Return the [x, y] coordinate for the center point of the cell that contains the specified text.  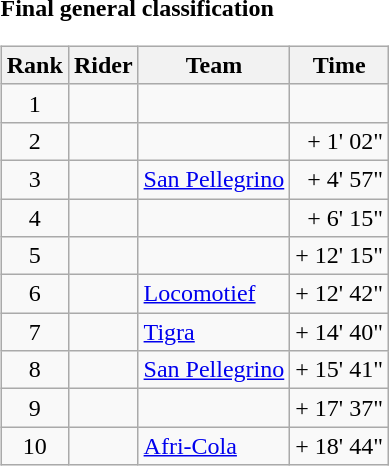
1 [34, 103]
3 [34, 179]
9 [34, 408]
6 [34, 294]
+ 17' 37" [340, 408]
Tigra [214, 332]
2 [34, 141]
Locomotief [214, 294]
+ 4' 57" [340, 179]
+ 18' 44" [340, 446]
+ 1' 02" [340, 141]
10 [34, 446]
+ 14' 40" [340, 332]
7 [34, 332]
+ 12' 42" [340, 294]
8 [34, 370]
4 [34, 217]
+ 12' 15" [340, 256]
Time [340, 65]
+ 15' 41" [340, 370]
5 [34, 256]
+ 6' 15" [340, 217]
Rank [34, 65]
Rider [103, 65]
Team [214, 65]
Afri-Cola [214, 446]
